Pinpoint the cell where the given text exists, returning its [X, Y] midpoint coordinate. 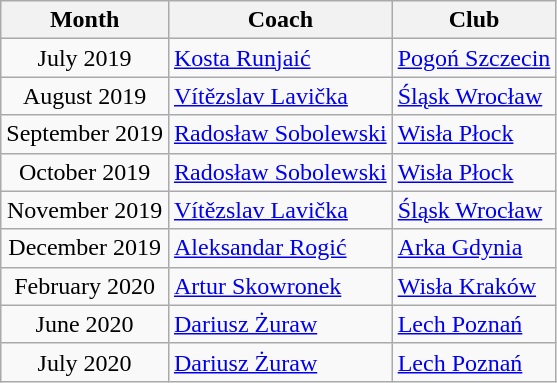
June 2020 [85, 324]
July 2020 [85, 362]
Wisła Kraków [474, 286]
Club [474, 20]
February 2020 [85, 286]
Month [85, 20]
October 2019 [85, 172]
Artur Skowronek [280, 286]
Coach [280, 20]
July 2019 [85, 58]
Arka Gdynia [474, 248]
Aleksandar Rogić [280, 248]
August 2019 [85, 96]
November 2019 [85, 210]
Kosta Runjaić [280, 58]
Pogoń Szczecin [474, 58]
September 2019 [85, 134]
December 2019 [85, 248]
